Pinpoint the cell where the given text exists, returning its (X, Y) midpoint coordinate. 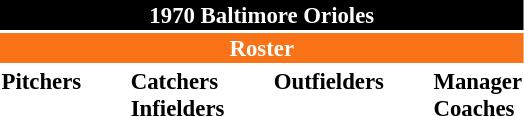
1970 Baltimore Orioles (262, 15)
Roster (262, 48)
